Return the (x, y) coordinate for the center point of the cell that contains the specified text.  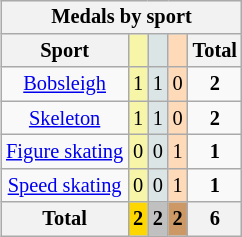
6 (215, 219)
Sport (64, 51)
Skeleton (64, 118)
Speed skating (64, 185)
Bobsleigh (64, 84)
Medals by sport (122, 17)
Figure skating (64, 152)
